For the text-containing cell, return its midpoint in (x, y) coordinate format. 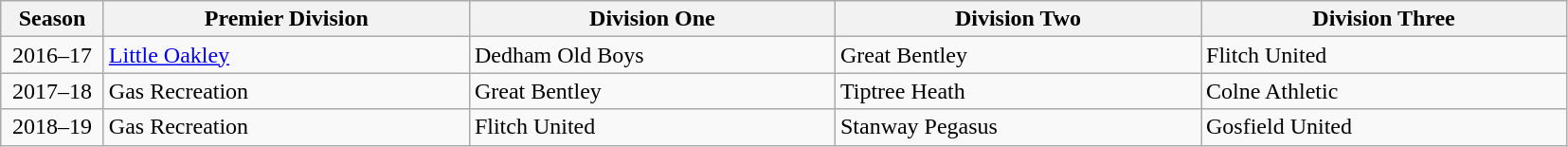
Division Two (1018, 19)
2016–17 (53, 55)
Tiptree Heath (1018, 91)
Division One (652, 19)
Dedham Old Boys (652, 55)
Colne Athletic (1384, 91)
Season (53, 19)
Gosfield United (1384, 127)
Division Three (1384, 19)
2018–19 (53, 127)
Stanway Pegasus (1018, 127)
Premier Division (286, 19)
Little Oakley (286, 55)
2017–18 (53, 91)
